From the cell containing the given text, extract its center point as [X, Y] coordinate. 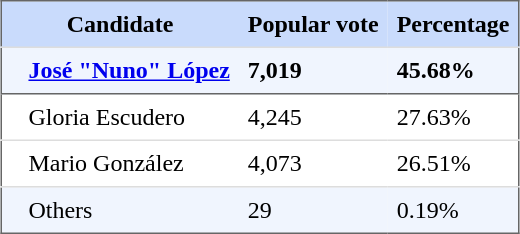
29 [314, 210]
Gloria Escudero [128, 117]
7,019 [314, 70]
27.63% [454, 117]
Percentage [454, 24]
26.51% [454, 163]
0.19% [454, 210]
45.68% [454, 70]
Popular vote [314, 24]
Others [128, 210]
Mario González [128, 163]
José "Nuno" López [128, 70]
4,245 [314, 117]
Candidate [120, 24]
4,073 [314, 163]
